From the cell containing the given text, extract its center point as [X, Y] coordinate. 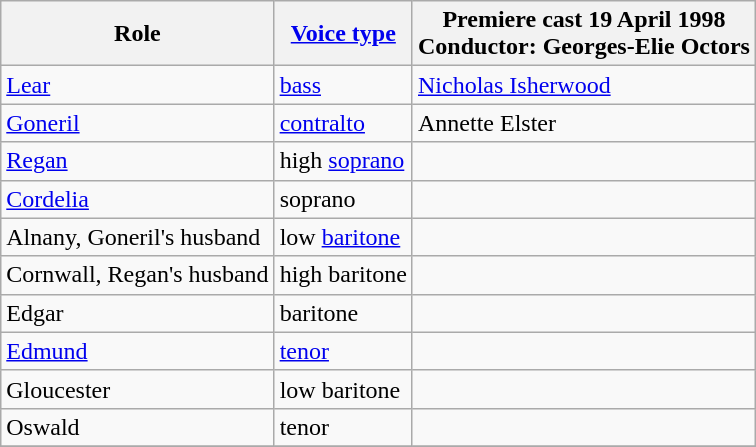
Oswald [138, 427]
high baritone [343, 275]
Edgar [138, 313]
Regan [138, 161]
Voice type [343, 34]
high soprano [343, 161]
Gloucester [138, 389]
baritone [343, 313]
Cordelia [138, 199]
Edmund [138, 351]
Cornwall, Regan's husband [138, 275]
Alnany, Goneril's husband [138, 237]
bass [343, 85]
Premiere cast 19 April 1998Conductor: Georges-Elie Octors [584, 34]
Goneril [138, 123]
soprano [343, 199]
contralto [343, 123]
Lear [138, 85]
Nicholas Isherwood [584, 85]
Role [138, 34]
Annette Elster [584, 123]
